Output the [x, y] coordinate of the center of the cell containing the given text.  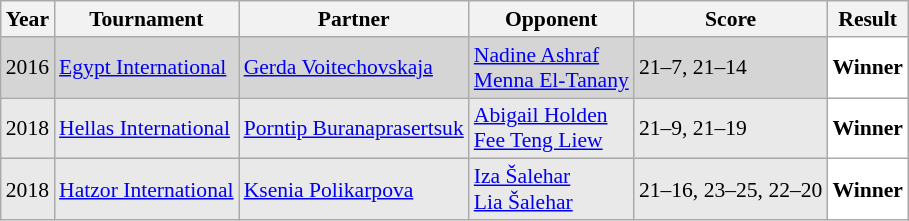
Porntip Buranaprasertsuk [354, 128]
21–9, 21–19 [731, 128]
Gerda Voitechovskaja [354, 68]
Result [868, 19]
Hatzor International [146, 190]
Partner [354, 19]
Nadine Ashraf Menna El-Tanany [552, 68]
Ksenia Polikarpova [354, 190]
Year [28, 19]
21–7, 21–14 [731, 68]
Opponent [552, 19]
Abigail Holden Fee Teng Liew [552, 128]
2016 [28, 68]
Iza Šalehar Lia Šalehar [552, 190]
Hellas International [146, 128]
Tournament [146, 19]
Egypt International [146, 68]
21–16, 23–25, 22–20 [731, 190]
Score [731, 19]
